Search for the cell housing the specified text and yield its (x, y) center coordinate. 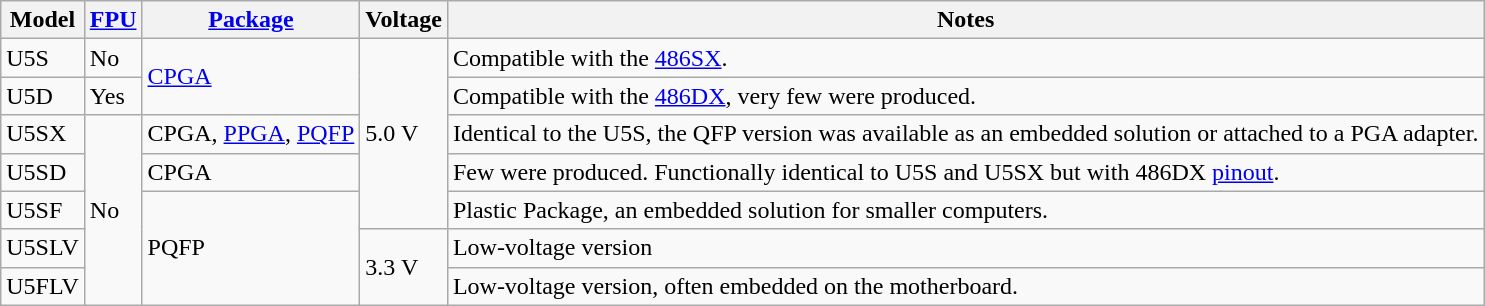
Compatible with the 486SX. (966, 58)
Package (251, 20)
Few were produced. Functionally identical to U5S and U5SX but with 486DX pinout. (966, 172)
U5SLV (43, 248)
Plastic Package, an embedded solution for smaller computers. (966, 210)
U5S (43, 58)
Voltage (404, 20)
FPU (113, 20)
U5D (43, 96)
CPGA, PPGA, PQFP (251, 134)
3.3 V (404, 267)
U5SF (43, 210)
U5SX (43, 134)
U5SD (43, 172)
Low-voltage version, often embedded on the motherboard. (966, 286)
U5FLV (43, 286)
Notes (966, 20)
Identical to the U5S, the QFP version was available as an embedded solution or attached to a PGA adapter. (966, 134)
Yes (113, 96)
Model (43, 20)
PQFP (251, 248)
Compatible with the 486DX, very few were produced. (966, 96)
5.0 V (404, 134)
Low-voltage version (966, 248)
